Scan for the cell matching the given text and deliver its (X, Y) coordinate at center. 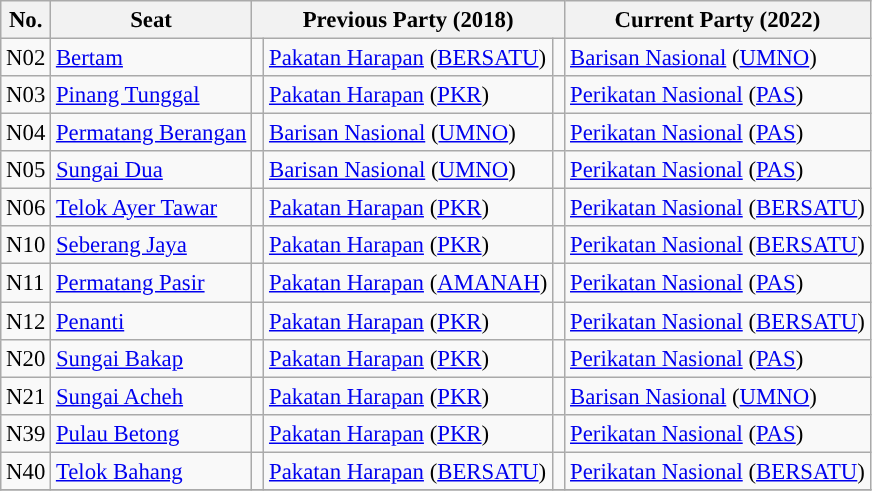
Telok Ayer Tawar (152, 208)
N39 (26, 433)
N06 (26, 208)
Penanti (152, 321)
N40 (26, 471)
N02 (26, 58)
No. (26, 20)
Sungai Dua (152, 170)
Pulau Betong (152, 433)
Permatang Pasir (152, 283)
Bertam (152, 58)
N03 (26, 95)
N11 (26, 283)
N12 (26, 321)
Current Party (2022) (718, 20)
Permatang Berangan (152, 133)
Seberang Jaya (152, 245)
N05 (26, 170)
Sungai Acheh (152, 396)
N04 (26, 133)
Pinang Tunggal (152, 95)
N20 (26, 358)
Telok Bahang (152, 471)
Pakatan Harapan (AMANAH) (408, 283)
N10 (26, 245)
Previous Party (2018) (408, 20)
N21 (26, 396)
Sungai Bakap (152, 358)
Seat (152, 20)
